Pinpoint the cell where the given text exists, returning its [X, Y] midpoint coordinate. 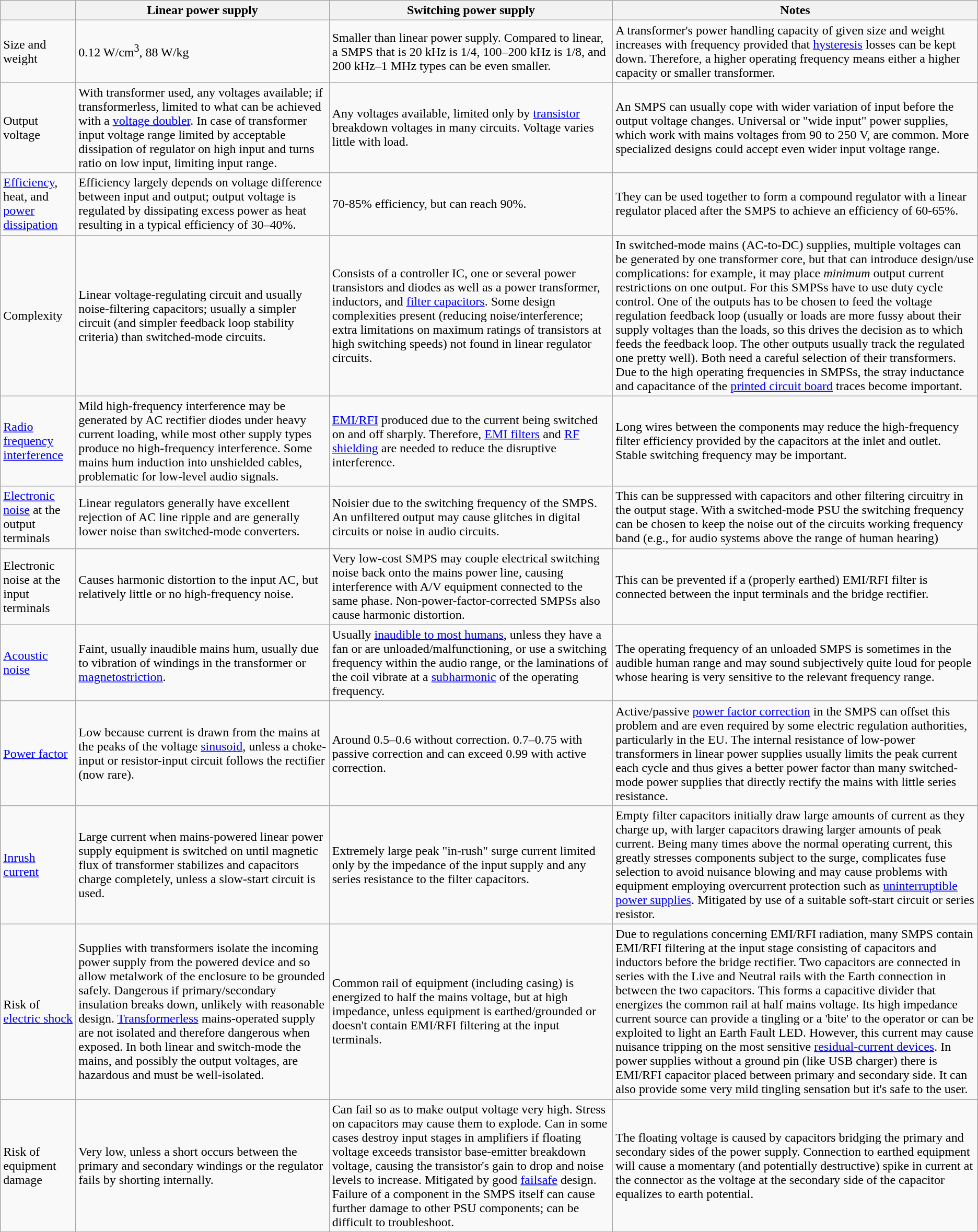
Notes [795, 10]
They can be used together to form a compound regulator with a linear regulator placed after the SMPS to achieve an efficiency of 60-65%. [795, 204]
Risk of electric shock [38, 1011]
Radio frequency interference [38, 441]
Linear regulators generally have excellent rejection of AC line ripple and are generally lower noise than switched-mode converters. [203, 517]
Electronic noise at the input terminals [38, 586]
Inrush current [38, 865]
Complexity [38, 315]
Extremely large peak "in-rush" surge current limited only by the impedance of the input supply and any series resistance to the filter capacitors. [471, 865]
Acoustic noise [38, 663]
Causes harmonic distortion to the input AC, but relatively little or no high-frequency noise. [203, 586]
Size and weight [38, 51]
Very low, unless a short occurs between the primary and secondary windings or the regulator fails by shorting internally. [203, 1165]
Electronic noise at the output terminals [38, 517]
Switching power supply [471, 10]
Smaller than linear power supply. Compared to linear, a SMPS that is 20 kHz is 1/4, 100–200 kHz is 1/8, and 200 kHz–1 MHz types can be even smaller. [471, 51]
Power factor [38, 753]
70-85% efficiency, but can reach 90%. [471, 204]
Faint, usually inaudible mains hum, usually due to vibration of windings in the transformer or magnetostriction. [203, 663]
0.12 W/cm3, 88 W/kg [203, 51]
This can be prevented if a (properly earthed) EMI/RFI filter is connected between the input terminals and the bridge rectifier. [795, 586]
Any voltages available, limited only by transistor breakdown voltages in many circuits. Voltage varies little with load. [471, 127]
Noisier due to the switching frequency of the SMPS. An unfiltered output may cause glitches in digital circuits or noise in audio circuits. [471, 517]
Efficiency, heat, and power dissipation [38, 204]
Risk of equipment damage [38, 1165]
Output voltage [38, 127]
Linear power supply [203, 10]
Around 0.5–0.6 without correction. 0.7–0.75 with passive correction and can exceed 0.99 with active correction. [471, 753]
